Search for the cell housing the specified text and yield its [X, Y] center coordinate. 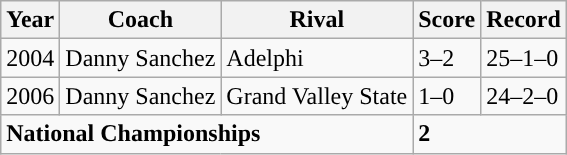
Adelphi [317, 58]
2006 [30, 96]
3–2 [447, 58]
Year [30, 20]
24–2–0 [524, 96]
National Championships [207, 134]
Grand Valley State [317, 96]
2004 [30, 58]
1–0 [447, 96]
Rival [317, 20]
2 [490, 134]
Score [447, 20]
25–1–0 [524, 58]
Coach [140, 20]
Record [524, 20]
